Search for the cell housing the specified text and yield its (x, y) center coordinate. 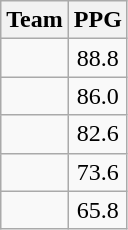
PPG (98, 20)
73.6 (98, 172)
65.8 (98, 210)
Team (35, 20)
88.8 (98, 58)
86.0 (98, 96)
82.6 (98, 134)
